Detect which cell encompasses the target text, then output its [x, y] center coordinate. 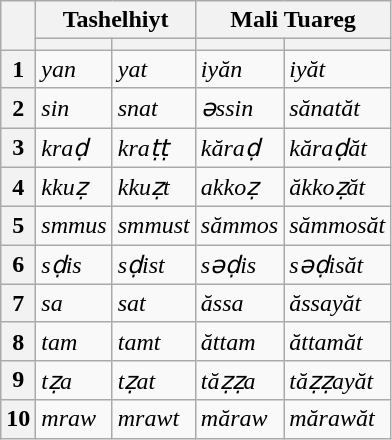
kăraḍ [239, 148]
kraṭṭ [154, 148]
3 [18, 148]
măraw [239, 419]
tăẓẓayăt [338, 380]
tăẓẓa [239, 380]
tam [74, 341]
sănatăt [338, 108]
ăssayăt [338, 303]
səḍisăt [338, 265]
9 [18, 380]
sa [74, 303]
kkuẓ [74, 187]
Mali Tuareg [292, 20]
kkuẓt [154, 187]
yat [154, 69]
iyăt [338, 69]
sămmos [239, 226]
ăttamăt [338, 341]
snat [154, 108]
smmus [74, 226]
8 [18, 341]
sat [154, 303]
yan [74, 69]
mraw [74, 419]
10 [18, 419]
4 [18, 187]
akkoẓ [239, 187]
sin [74, 108]
Tashelhiyt [116, 20]
1 [18, 69]
səḍis [239, 265]
smmust [154, 226]
6 [18, 265]
5 [18, 226]
tẓat [154, 380]
ăkkoẓăt [338, 187]
sḍist [154, 265]
7 [18, 303]
əssin [239, 108]
kraḍ [74, 148]
mărawăt [338, 419]
sămmosăt [338, 226]
kăraḍăt [338, 148]
tẓa [74, 380]
ăttam [239, 341]
mrawt [154, 419]
tamt [154, 341]
iyăn [239, 69]
sḍis [74, 265]
ăssa [239, 303]
2 [18, 108]
